Determine the [X, Y] coordinate at the center of the cell enclosing the given text.  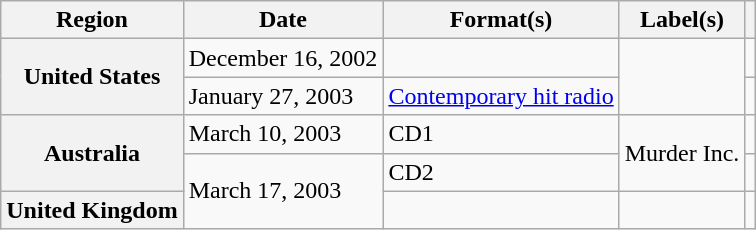
United Kingdom [92, 210]
Murder Inc. [682, 153]
January 27, 2003 [283, 96]
CD2 [501, 172]
Contemporary hit radio [501, 96]
March 10, 2003 [283, 134]
Date [283, 20]
Australia [92, 153]
United States [92, 77]
March 17, 2003 [283, 191]
Region [92, 20]
December 16, 2002 [283, 58]
Format(s) [501, 20]
Label(s) [682, 20]
CD1 [501, 134]
